Detect which cell encompasses the target text, then output its (x, y) center coordinate. 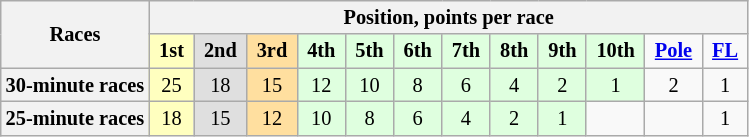
3rd (272, 51)
8th (514, 51)
30-minute races (75, 85)
4th (321, 51)
7th (466, 51)
5th (369, 51)
Races (75, 34)
Pole (674, 51)
Position, points per race (448, 17)
FL (725, 51)
9th (562, 51)
6th (418, 51)
2nd (220, 51)
10th (615, 51)
1st (172, 51)
25 (172, 85)
25-minute races (75, 118)
